Return the [X, Y] coordinate for the center point of the cell that contains the specified text.  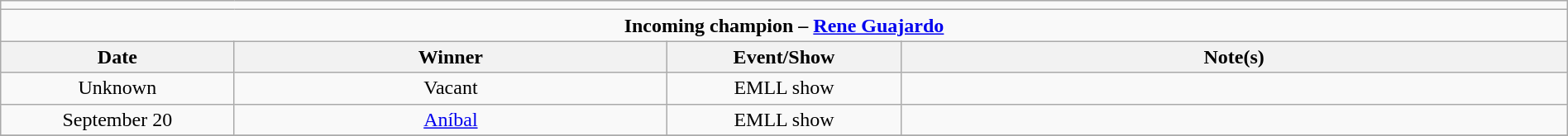
Event/Show [784, 57]
Incoming champion – Rene Guajardo [784, 26]
Winner [451, 57]
Aníbal [451, 120]
Date [117, 57]
September 20 [117, 120]
Unknown [117, 88]
Vacant [451, 88]
Note(s) [1234, 57]
